From the cell containing the given text, extract its center point as [X, Y] coordinate. 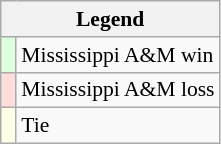
Legend [110, 19]
Mississippi A&M loss [118, 90]
Tie [118, 126]
Mississippi A&M win [118, 55]
